Identify which cell holds the provided text, then report its (x, y) central coordinate. 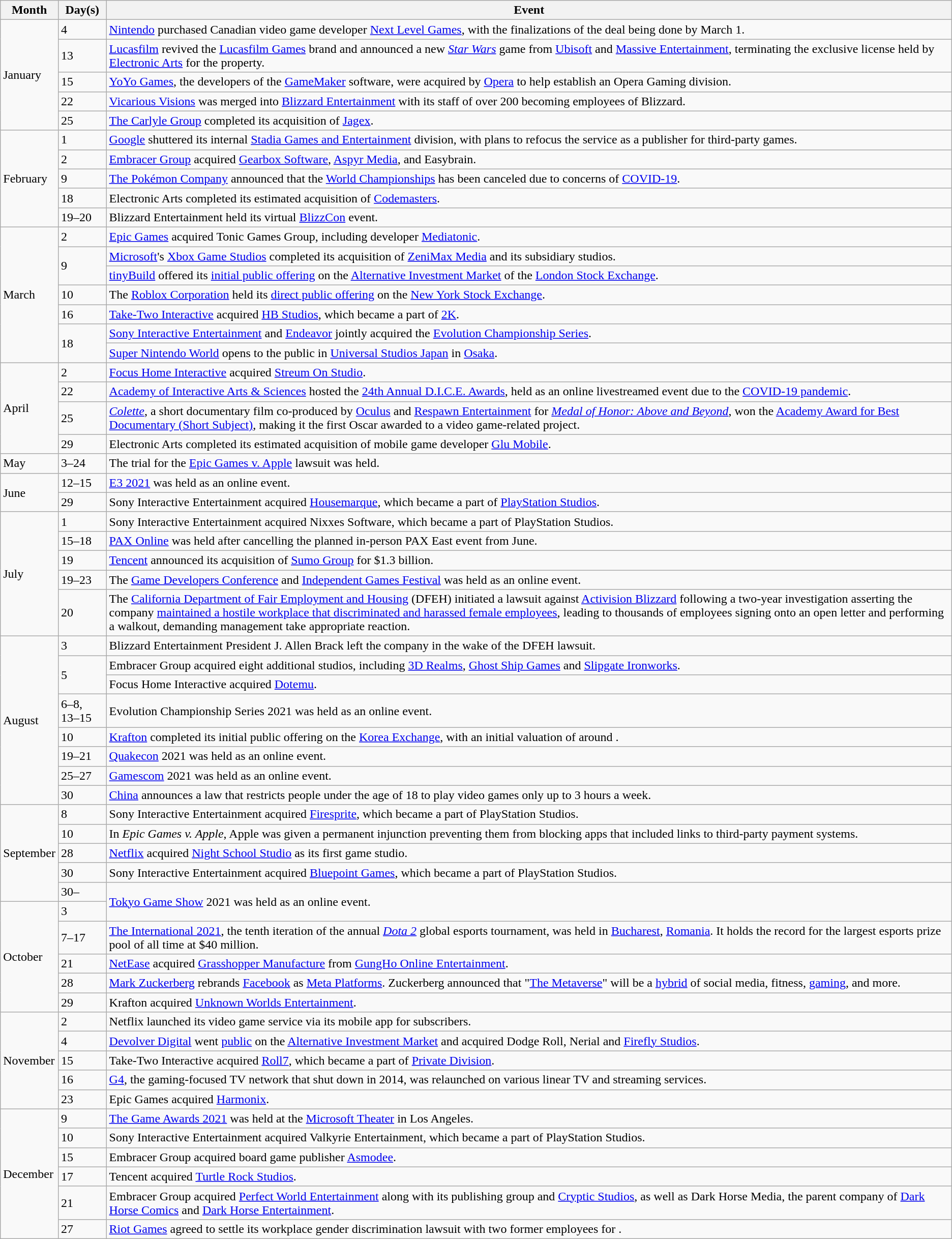
19–20 (82, 217)
Netflix acquired Night School Studio as its first game studio. (529, 853)
19–23 (82, 579)
January (29, 75)
Netflix launched its video game service via its mobile app for subscribers. (529, 1022)
3–24 (82, 463)
Vicarious Visions was merged into Blizzard Entertainment with its staff of over 200 becoming employees of Blizzard. (529, 101)
Academy of Interactive Arts & Sciences hosted the 24th Annual D.I.C.E. Awards, held as an online livestreamed event due to the COVID-19 pandemic. (529, 392)
Epic Games acquired Tonic Games Group, including developer Mediatonic. (529, 237)
7–17 (82, 937)
Embracer Group acquired Gearbox Software, Aspyr Media, and Easybrain. (529, 159)
October (29, 956)
Focus Home Interactive acquired Dotemu. (529, 685)
5 (82, 675)
Sony Interactive Entertainment and Endeavor jointly acquired the Evolution Championship Series. (529, 334)
May (29, 463)
Embracer Group acquired eight additional studios, including 3D Realms, Ghost Ship Games and Slipgate Ironworks. (529, 665)
15–18 (82, 541)
E3 2021 was held as an online event. (529, 483)
Quakecon 2021 was held as an online event. (529, 756)
Electronic Arts completed its estimated acquisition of mobile game developer Glu Mobile. (529, 444)
Gamescom 2021 was held as an online event. (529, 776)
Epic Games acquired Harmonix. (529, 1099)
25–27 (82, 776)
The Game Developers Conference and Independent Games Festival was held as an online event. (529, 579)
YoYo Games, the developers of the GameMaker software, were acquired by Opera to help establish an Opera Gaming division. (529, 82)
July (29, 574)
Evolution Championship Series 2021 was held as an online event. (529, 711)
23 (82, 1099)
The Game Awards 2021 was held at the Microsoft Theater in Los Angeles. (529, 1118)
Sony Interactive Entertainment acquired Nixxes Software, which became a part of PlayStation Studios. (529, 521)
In Epic Games v. Apple, Apple was given a permanent injunction preventing them from blocking apps that included links to third-party payment systems. (529, 834)
17 (82, 1176)
Embracer Group acquired board game publisher Asmodee. (529, 1157)
NetEase acquired Grasshopper Manufacture from GungHo Online Entertainment. (529, 964)
19 (82, 560)
Tencent announced its acquisition of Sumo Group for $1.3 billion. (529, 560)
PAX Online was held after cancelling the planned in-person PAX East event from June. (529, 541)
November (29, 1060)
Focus Home Interactive acquired Streum On Studio. (529, 372)
December (29, 1174)
20 (82, 613)
27 (82, 1229)
The Pokémon Company announced that the World Championships has been canceled due to concerns of COVID-19. (529, 179)
February (29, 179)
Event (529, 10)
12–15 (82, 483)
June (29, 492)
Tokyo Game Show 2021 was held as an online event. (529, 901)
August (29, 721)
Devolver Digital went public on the Alternative Investment Market and acquired Dodge Roll, Nerial and Firefly Studios. (529, 1041)
Electronic Arts completed its estimated acquisition of Codemasters. (529, 198)
April (29, 408)
Riot Games agreed to settle its workplace gender discrimination lawsuit with two former employees for . (529, 1229)
The Roblox Corporation held its direct public offering on the New York Stock Exchange. (529, 295)
13 (82, 56)
The Carlyle Group completed its acquisition of Jagex. (529, 121)
Sony Interactive Entertainment acquired Bluepoint Games, which became a part of PlayStation Studios. (529, 872)
tinyBuild offered its initial public offering on the Alternative Investment Market of the London Stock Exchange. (529, 276)
Google shuttered its internal Stadia Games and Entertainment division, with plans to refocus the service as a publisher for third-party games. (529, 140)
8 (82, 814)
Take-Two Interactive acquired Roll7, which became a part of Private Division. (529, 1060)
September (29, 853)
G4, the gaming-focused TV network that shut down in 2014, was relaunched on various linear TV and streaming services. (529, 1080)
Blizzard Entertainment President J. Allen Brack left the company in the wake of the DFEH lawsuit. (529, 646)
March (29, 294)
China announces a law that restricts people under the age of 18 to play video games only up to 3 hours a week. (529, 795)
Blizzard Entertainment held its virtual BlizzCon event. (529, 217)
Take-Two Interactive acquired HB Studios, which became a part of 2K. (529, 314)
Day(s) (82, 10)
Microsoft's Xbox Game Studios completed its acquisition of ZeniMax Media and its subsidiary studios. (529, 256)
19–21 (82, 756)
6–8, 13–15 (82, 711)
30– (82, 892)
Tencent acquired Turtle Rock Studios. (529, 1176)
The trial for the Epic Games v. Apple lawsuit was held. (529, 463)
Month (29, 10)
Nintendo purchased Canadian video game developer Next Level Games, with the finalizations of the deal being done by March 1. (529, 29)
Super Nintendo World opens to the public in Universal Studios Japan in Osaka. (529, 353)
Krafton completed its initial public offering on the Korea Exchange, with an initial valuation of around . (529, 737)
Sony Interactive Entertainment acquired Housemarque, which became a part of PlayStation Studios. (529, 502)
Sony Interactive Entertainment acquired Valkyrie Entertainment, which became a part of PlayStation Studios. (529, 1138)
Krafton acquired Unknown Worlds Entertainment. (529, 1002)
Sony Interactive Entertainment acquired Firesprite, which became a part of PlayStation Studios. (529, 814)
